Pinpoint the cell where the given text exists, returning its [x, y] midpoint coordinate. 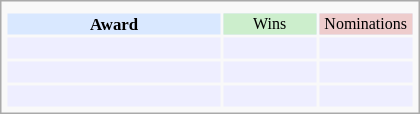
Wins [270, 24]
Award [114, 24]
Nominations [366, 24]
